Detect which cell encompasses the target text, then output its (X, Y) center coordinate. 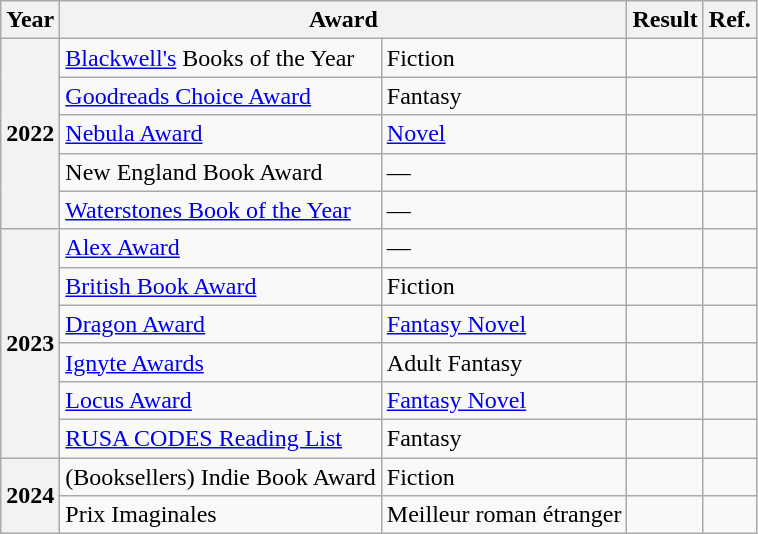
Blackwell's Books of the Year (220, 58)
Goodreads Choice Award (220, 96)
Award (344, 20)
RUSA CODES Reading List (220, 438)
(Booksellers) Indie Book Award (220, 477)
2022 (30, 134)
Prix Imaginales (220, 515)
Ignyte Awards (220, 362)
New England Book Award (220, 172)
Nebula Award (220, 134)
Ref. (730, 20)
Meilleur roman étranger (504, 515)
Result (665, 20)
2023 (30, 343)
British Book Award (220, 286)
Novel (504, 134)
2024 (30, 496)
Waterstones Book of the Year (220, 210)
Adult Fantasy (504, 362)
Year (30, 20)
Dragon Award (220, 324)
Alex Award (220, 248)
Locus Award (220, 400)
